Search for the cell housing the specified text and yield its [X, Y] center coordinate. 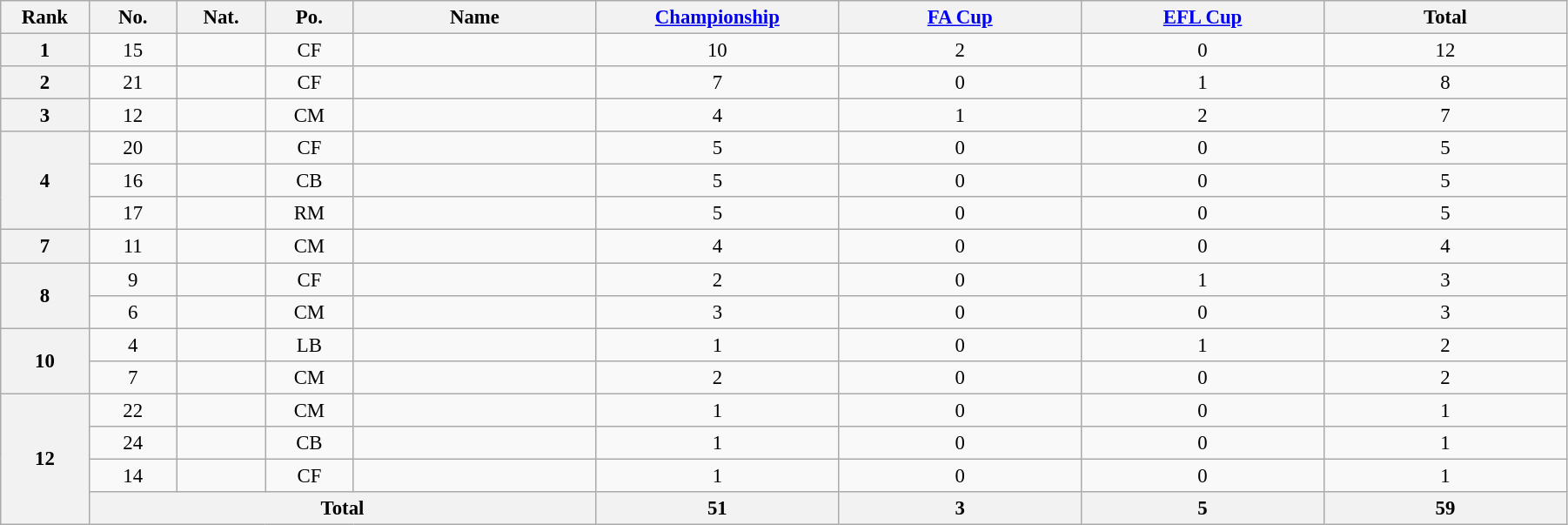
Championship [717, 17]
Po. [310, 17]
22 [132, 410]
6 [132, 312]
Nat. [221, 17]
17 [132, 213]
11 [132, 246]
EFL Cup [1203, 17]
59 [1444, 508]
FA Cup [961, 17]
51 [717, 508]
15 [132, 50]
RM [310, 213]
LB [310, 345]
Name [475, 17]
20 [132, 148]
24 [132, 443]
21 [132, 83]
No. [132, 17]
Rank [45, 17]
9 [132, 279]
16 [132, 181]
14 [132, 475]
